Determine the [x, y] coordinate at the center of the cell enclosing the given text.  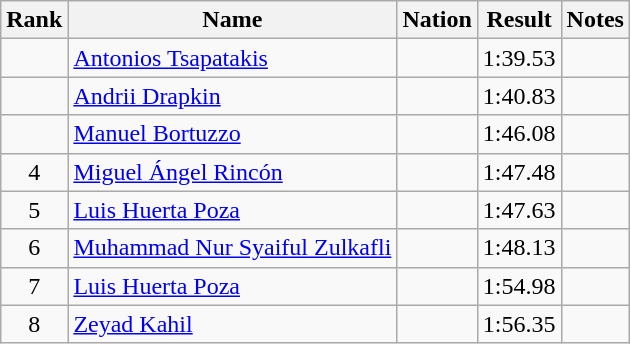
Miguel Ángel Rincón [232, 172]
1:47.63 [519, 210]
Nation [437, 20]
Andrii Drapkin [232, 96]
8 [34, 324]
7 [34, 286]
1:47.48 [519, 172]
Name [232, 20]
Antonios Tsapatakis [232, 58]
Muhammad Nur Syaiful Zulkafli [232, 248]
Manuel Bortuzzo [232, 134]
Result [519, 20]
1:39.53 [519, 58]
Zeyad Kahil [232, 324]
1:46.08 [519, 134]
1:54.98 [519, 286]
6 [34, 248]
4 [34, 172]
5 [34, 210]
1:48.13 [519, 248]
Notes [595, 20]
1:56.35 [519, 324]
1:40.83 [519, 96]
Rank [34, 20]
